From the cell containing the given text, extract its center point as [x, y] coordinate. 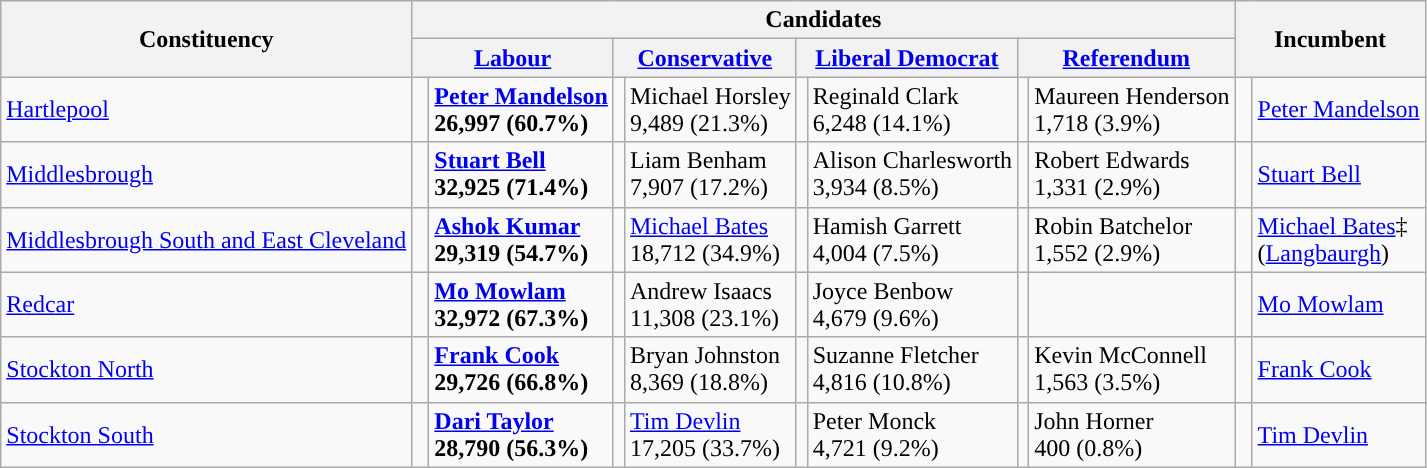
Dari Taylor28,790 (56.3%) [522, 434]
Middlesbrough South and East Cleveland [206, 240]
Hamish Garrett4,004 (7.5%) [912, 240]
Suzanne Fletcher4,816 (10.8%) [912, 370]
Frank Cook29,726 (66.8%) [522, 370]
Joyce Benbow4,679 (9.6%) [912, 304]
Kevin McConnell1,563 (3.5%) [1132, 370]
Referendum [1126, 58]
Robert Edwards1,331 (2.9%) [1132, 174]
Peter Mandelson [1338, 110]
Andrew Isaacs11,308 (23.1%) [710, 304]
Tim Devlin17,205 (33.7%) [710, 434]
Incumbent [1330, 39]
Conservative [704, 58]
Michael Bates18,712 (34.9%) [710, 240]
Mo Mowlam [1338, 304]
Stuart Bell [1338, 174]
Michael Bates‡(Langbaurgh) [1338, 240]
Frank Cook [1338, 370]
Alison Charlesworth3,934 (8.5%) [912, 174]
Peter Mandelson26,997 (60.7%) [522, 110]
Liam Benham7,907 (17.2%) [710, 174]
Mo Mowlam32,972 (67.3%) [522, 304]
Labour [513, 58]
Peter Monck4,721 (9.2%) [912, 434]
Robin Batchelor1,552 (2.9%) [1132, 240]
Stockton South [206, 434]
Middlesbrough [206, 174]
Reginald Clark6,248 (14.1%) [912, 110]
Stockton North [206, 370]
Constituency [206, 39]
Ashok Kumar29,319 (54.7%) [522, 240]
Stuart Bell32,925 (71.4%) [522, 174]
Candidates [824, 20]
Tim Devlin [1338, 434]
Bryan Johnston8,369 (18.8%) [710, 370]
John Horner400 (0.8%) [1132, 434]
Hartlepool [206, 110]
Michael Horsley9,489 (21.3%) [710, 110]
Redcar [206, 304]
Liberal Democrat [906, 58]
Maureen Henderson1,718 (3.9%) [1132, 110]
